Search for the cell housing the specified text and yield its [x, y] center coordinate. 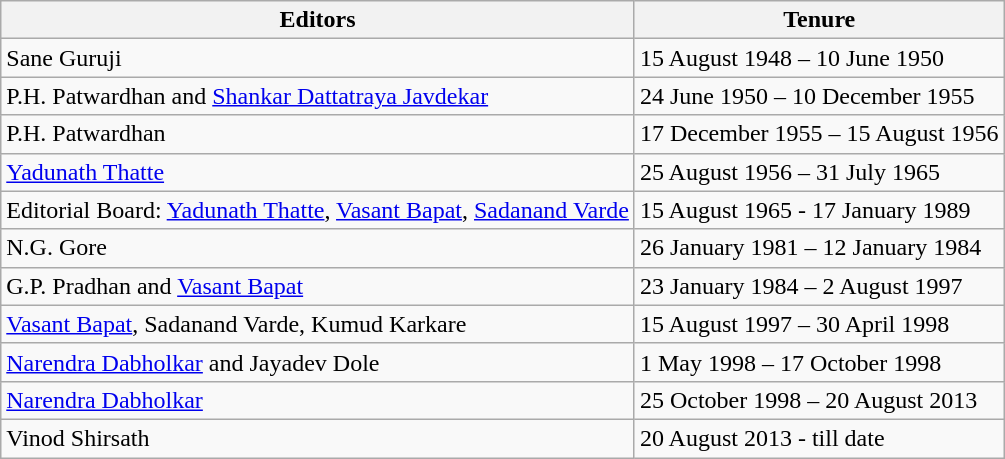
1 May 1998 – 17 October 1998 [819, 362]
Sane Guruji [318, 58]
Yadunath Thatte [318, 172]
23 January 1984 – 2 August 1997 [819, 286]
15 August 1965 - 17 January 1989 [819, 210]
P.H. Patwardhan [318, 134]
Tenure [819, 20]
15 August 1997 – 30 April 1998 [819, 324]
17 December 1955 – 15 August 1956 [819, 134]
Vinod Shirsath [318, 438]
Editors [318, 20]
25 August 1956 – 31 July 1965 [819, 172]
G.P. Pradhan and Vasant Bapat [318, 286]
Vasant Bapat, Sadanand Varde, Kumud Karkare [318, 324]
20 August 2013 - till date [819, 438]
25 October 1998 – 20 August 2013 [819, 400]
24 June 1950 – 10 December 1955 [819, 96]
26 January 1981 – 12 January 1984 [819, 248]
P.H. Patwardhan and Shankar Dattatraya Javdekar [318, 96]
N.G. Gore [318, 248]
15 August 1948 – 10 June 1950 [819, 58]
Narendra Dabholkar [318, 400]
Editorial Board: Yadunath Thatte, Vasant Bapat, Sadanand Varde [318, 210]
Narendra Dabholkar and Jayadev Dole [318, 362]
